Find where the given text appears and provide that cell's center as [X, Y] coordinate. 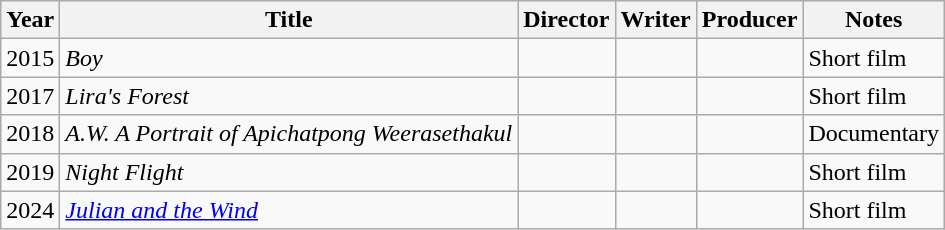
2019 [30, 172]
Notes [874, 20]
Night Flight [289, 172]
Year [30, 20]
2015 [30, 58]
Producer [750, 20]
Director [566, 20]
Lira's Forest [289, 96]
2024 [30, 210]
Julian and the Wind [289, 210]
Boy [289, 58]
Documentary [874, 134]
Title [289, 20]
2017 [30, 96]
Writer [656, 20]
2018 [30, 134]
A.W. A Portrait of Apichatpong Weerasethakul [289, 134]
